Provide the [x, y] coordinate of the cell's center where the given text is located.  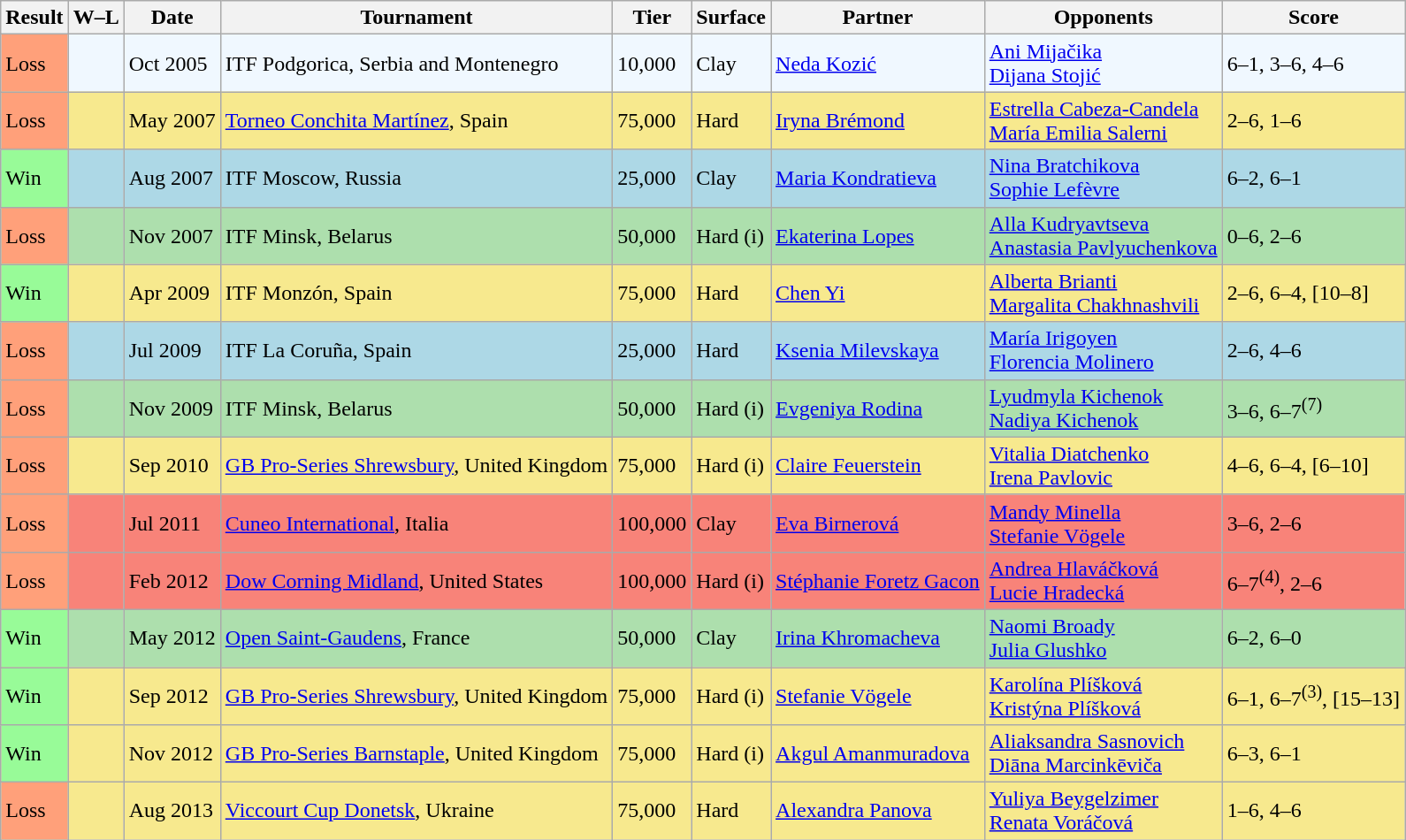
María Irigoyen Florencia Molinero [1104, 350]
Claire Feuerstein [878, 465]
ITF La Coruña, Spain [416, 350]
Feb 2012 [172, 580]
Evgeniya Rodina [878, 409]
Nina Bratchikova Sophie Lefèvre [1104, 179]
Alberta Brianti Margalita Chakhnashvili [1104, 294]
10,000 [653, 64]
Sep 2010 [172, 465]
2–6, 4–6 [1313, 350]
Aug 2007 [172, 179]
Aug 2013 [172, 812]
Result [34, 18]
Estrella Cabeza-Candela María Emilia Salerni [1104, 120]
GB Pro-Series Barnstaple, United Kingdom [416, 753]
3–6, 2–6 [1313, 523]
May 2007 [172, 120]
ITF Moscow, Russia [416, 179]
Ekaterina Lopes [878, 235]
Chen Yi [878, 294]
Dow Corning Midland, United States [416, 580]
Surface [731, 18]
ITF Podgorica, Serbia and Montenegro [416, 64]
Andrea Hlaváčková Lucie Hradecká [1104, 580]
Naomi Broady Julia Glushko [1104, 638]
Nov 2012 [172, 753]
Irina Khromacheva [878, 638]
Aliaksandra Sasnovich Diāna Marcinkēviča [1104, 753]
Neda Kozić [878, 64]
2–6, 6–4, [10–8] [1313, 294]
Stefanie Vögele [878, 695]
Torneo Conchita Martínez, Spain [416, 120]
6–2, 6–0 [1313, 638]
6–1, 3–6, 4–6 [1313, 64]
Iryna Brémond [878, 120]
3–6, 6–7(7) [1313, 409]
6–2, 6–1 [1313, 179]
Jul 2009 [172, 350]
Jul 2011 [172, 523]
Tournament [416, 18]
Nov 2009 [172, 409]
Yuliya Beygelzimer Renata Voráčová [1104, 812]
2–6, 1–6 [1313, 120]
Vitalia Diatchenko Irena Pavlovic [1104, 465]
1–6, 4–6 [1313, 812]
4–6, 6–4, [6–10] [1313, 465]
Eva Birnerová [878, 523]
ITF Monzón, Spain [416, 294]
Ksenia Milevskaya [878, 350]
Alexandra Panova [878, 812]
Nov 2007 [172, 235]
Apr 2009 [172, 294]
Lyudmyla Kichenok Nadiya Kichenok [1104, 409]
0–6, 2–6 [1313, 235]
W–L [96, 18]
Open Saint-Gaudens, France [416, 638]
Sep 2012 [172, 695]
Opponents [1104, 18]
Ani Mijačika Dijana Stojić [1104, 64]
Karolína Plíšková Kristýna Plíšková [1104, 695]
Akgul Amanmuradova [878, 753]
May 2012 [172, 638]
Oct 2005 [172, 64]
6–3, 6–1 [1313, 753]
Alla Kudryavtseva Anastasia Pavlyuchenkova [1104, 235]
Tier [653, 18]
Date [172, 18]
Score [1313, 18]
Viccourt Cup Donetsk, Ukraine [416, 812]
Partner [878, 18]
Maria Kondratieva [878, 179]
Stéphanie Foretz Gacon [878, 580]
Mandy Minella Stefanie Vögele [1104, 523]
6–1, 6–7(3), [15–13] [1313, 695]
Cuneo International, Italia [416, 523]
6–7(4), 2–6 [1313, 580]
